Locate the cell with the specified text and output its (X, Y) center coordinate. 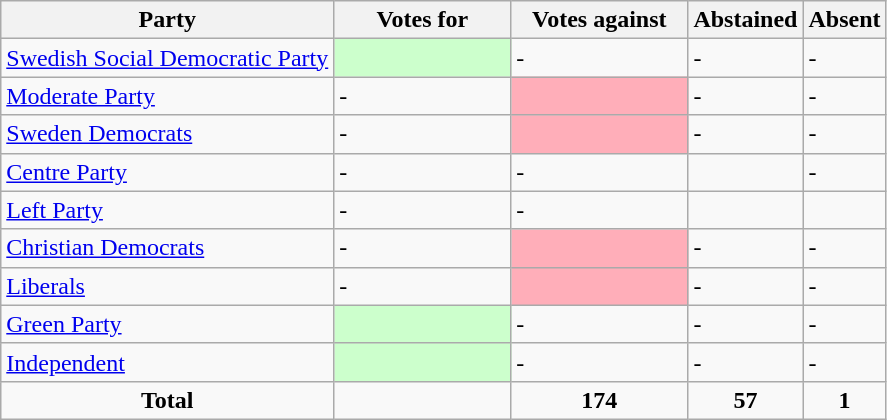
Total (168, 400)
Christian Democrats (168, 248)
Moderate Party (168, 96)
1 (844, 400)
Left Party (168, 210)
174 (600, 400)
Abstained (746, 20)
Swedish Social Democratic Party (168, 58)
Green Party (168, 324)
Centre Party (168, 172)
57 (746, 400)
Independent (168, 362)
Party (168, 20)
Liberals (168, 286)
Absent (844, 20)
Sweden Democrats (168, 134)
Votes for (422, 20)
Votes against (600, 20)
